Scan for the cell matching the given text and deliver its [X, Y] coordinate at center. 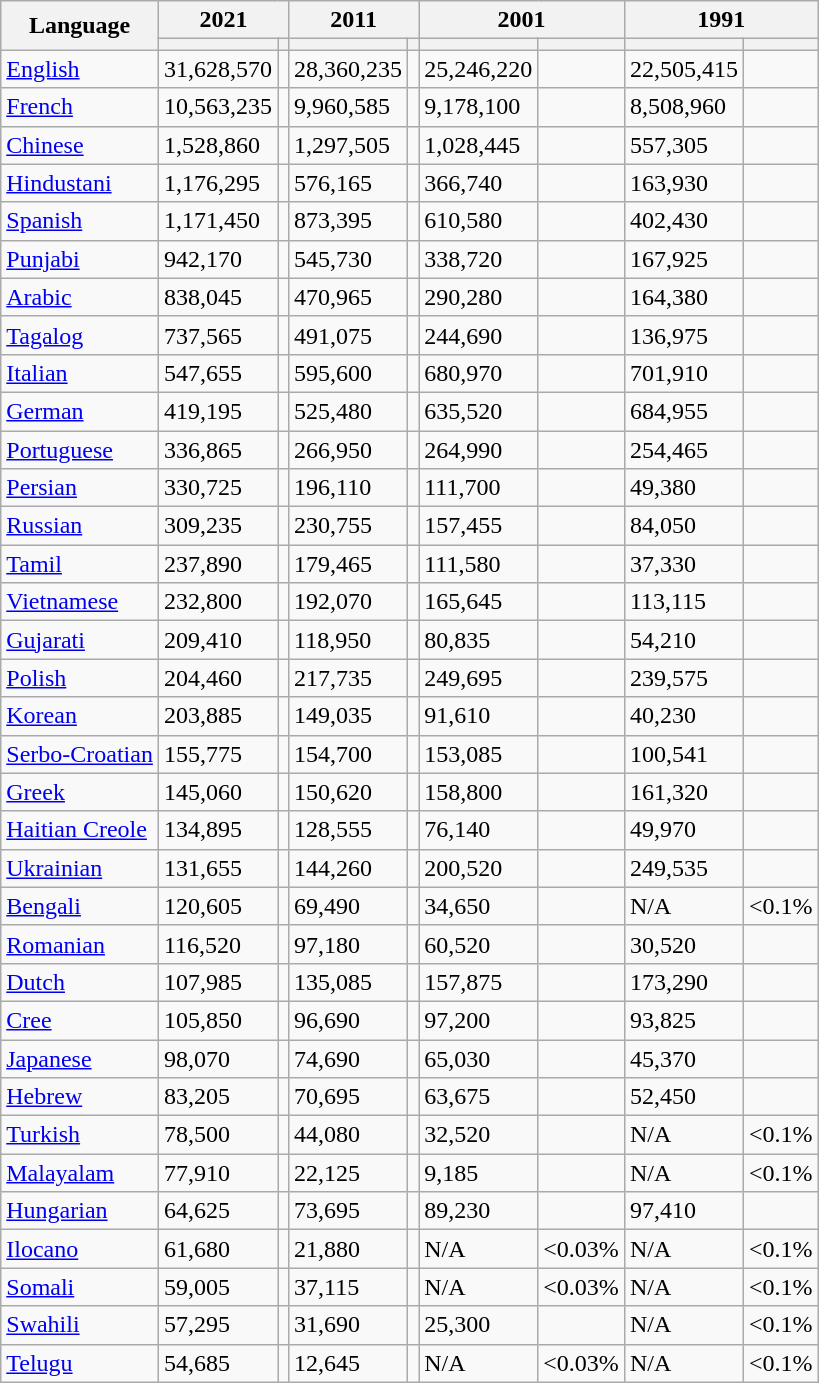
40,230 [684, 716]
2011 [354, 20]
French [80, 107]
105,850 [218, 1020]
336,865 [218, 449]
737,565 [218, 335]
Korean [80, 716]
97,410 [684, 1211]
136,975 [684, 335]
80,835 [478, 640]
Serbo-Croatian [80, 754]
1,297,505 [348, 145]
59,005 [218, 1287]
402,430 [684, 221]
98,070 [218, 1059]
96,690 [348, 1020]
9,960,585 [348, 107]
English [80, 69]
97,180 [348, 944]
309,235 [218, 526]
60,520 [478, 944]
34,650 [478, 906]
158,800 [478, 792]
249,695 [478, 678]
330,725 [218, 488]
155,775 [218, 754]
Dutch [80, 982]
547,655 [218, 373]
Spanish [80, 221]
21,880 [348, 1249]
128,555 [348, 830]
266,950 [348, 449]
249,535 [684, 868]
93,825 [684, 1020]
Persian [80, 488]
610,580 [478, 221]
91,610 [478, 716]
64,625 [218, 1211]
1991 [721, 20]
Vietnamese [80, 602]
244,690 [478, 335]
165,645 [478, 602]
Haitian Creole [80, 830]
54,685 [218, 1363]
157,875 [478, 982]
89,230 [478, 1211]
Arabic [80, 297]
264,990 [478, 449]
Hindustani [80, 183]
Greek [80, 792]
230,755 [348, 526]
54,210 [684, 640]
49,380 [684, 488]
204,460 [218, 678]
113,115 [684, 602]
Malayalam [80, 1173]
120,605 [218, 906]
Gujarati [80, 640]
491,075 [348, 335]
Ukrainian [80, 868]
22,125 [348, 1173]
237,890 [218, 564]
838,045 [218, 297]
209,410 [218, 640]
366,740 [478, 183]
44,080 [348, 1135]
Swahili [80, 1325]
57,295 [218, 1325]
73,695 [348, 1211]
557,305 [684, 145]
Tamil [80, 564]
Polish [80, 678]
Chinese [80, 145]
196,110 [348, 488]
28,360,235 [348, 69]
163,930 [684, 183]
217,735 [348, 678]
525,480 [348, 411]
Italian [80, 373]
65,030 [478, 1059]
173,290 [684, 982]
111,580 [478, 564]
635,520 [478, 411]
84,050 [684, 526]
49,970 [684, 830]
Telugu [80, 1363]
Turkish [80, 1135]
131,655 [218, 868]
76,140 [478, 830]
31,628,570 [218, 69]
254,465 [684, 449]
107,985 [218, 982]
83,205 [218, 1097]
Tagalog [80, 335]
232,800 [218, 602]
154,700 [348, 754]
2021 [223, 20]
338,720 [478, 259]
Somali [80, 1287]
873,395 [348, 221]
74,690 [348, 1059]
69,490 [348, 906]
135,085 [348, 982]
239,575 [684, 678]
Portuguese [80, 449]
25,246,220 [478, 69]
Hebrew [80, 1097]
200,520 [478, 868]
61,680 [218, 1249]
116,520 [218, 944]
179,465 [348, 564]
52,450 [684, 1097]
37,115 [348, 1287]
192,070 [348, 602]
150,620 [348, 792]
12,645 [348, 1363]
167,925 [684, 259]
22,505,415 [684, 69]
German [80, 411]
942,170 [218, 259]
70,695 [348, 1097]
77,910 [218, 1173]
Ilocano [80, 1249]
97,200 [478, 1020]
701,910 [684, 373]
9,178,100 [478, 107]
684,955 [684, 411]
680,970 [478, 373]
153,085 [478, 754]
1,171,450 [218, 221]
290,280 [478, 297]
Bengali [80, 906]
Cree [80, 1020]
164,380 [684, 297]
8,508,960 [684, 107]
45,370 [684, 1059]
161,320 [684, 792]
111,700 [478, 488]
30,520 [684, 944]
118,950 [348, 640]
595,600 [348, 373]
145,060 [218, 792]
78,500 [218, 1135]
470,965 [348, 297]
9,185 [478, 1173]
Japanese [80, 1059]
203,885 [218, 716]
149,035 [348, 716]
419,195 [218, 411]
37,330 [684, 564]
134,895 [218, 830]
Punjabi [80, 259]
Hungarian [80, 1211]
144,260 [348, 868]
2001 [522, 20]
Russian [80, 526]
25,300 [478, 1325]
31,690 [348, 1325]
157,455 [478, 526]
32,520 [478, 1135]
545,730 [348, 259]
10,563,235 [218, 107]
Romanian [80, 944]
1,176,295 [218, 183]
576,165 [348, 183]
1,028,445 [478, 145]
1,528,860 [218, 145]
100,541 [684, 754]
63,675 [478, 1097]
Language [80, 26]
